Detect which cell encompasses the target text, then output its (x, y) center coordinate. 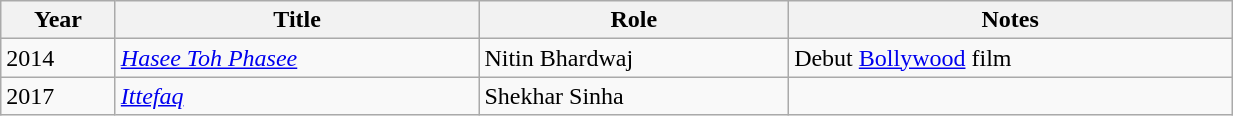
Role (634, 20)
Hasee Toh Phasee (297, 58)
Notes (1010, 20)
Debut Bollywood film (1010, 58)
2017 (58, 96)
Title (297, 20)
2014 (58, 58)
Nitin Bhardwaj (634, 58)
Shekhar Sinha (634, 96)
Year (58, 20)
Ittefaq (297, 96)
